From the cell containing the given text, extract its center point as [X, Y] coordinate. 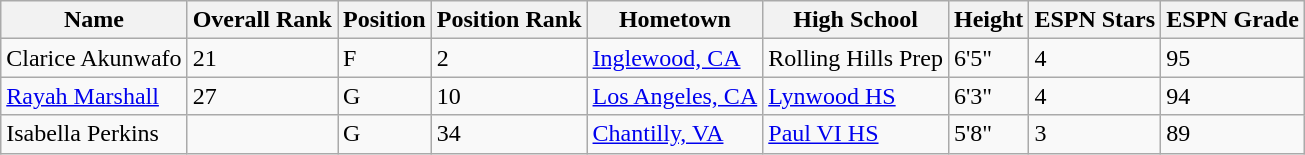
Name [94, 20]
94 [1233, 96]
Overall Rank [262, 20]
Lynwood HS [856, 96]
10 [509, 96]
6'3" [988, 96]
Chantilly, VA [675, 134]
Position [385, 20]
3 [1095, 134]
89 [1233, 134]
Isabella Perkins [94, 134]
95 [1233, 58]
Paul VI HS [856, 134]
Rolling Hills Prep [856, 58]
21 [262, 58]
ESPN Stars [1095, 20]
2 [509, 58]
High School [856, 20]
Height [988, 20]
5'8" [988, 134]
ESPN Grade [1233, 20]
F [385, 58]
6'5" [988, 58]
34 [509, 134]
27 [262, 96]
Hometown [675, 20]
Clarice Akunwafo [94, 58]
Inglewood, CA [675, 58]
Rayah Marshall [94, 96]
Position Rank [509, 20]
Los Angeles, CA [675, 96]
